Identify which cell holds the provided text, then report its [X, Y] central coordinate. 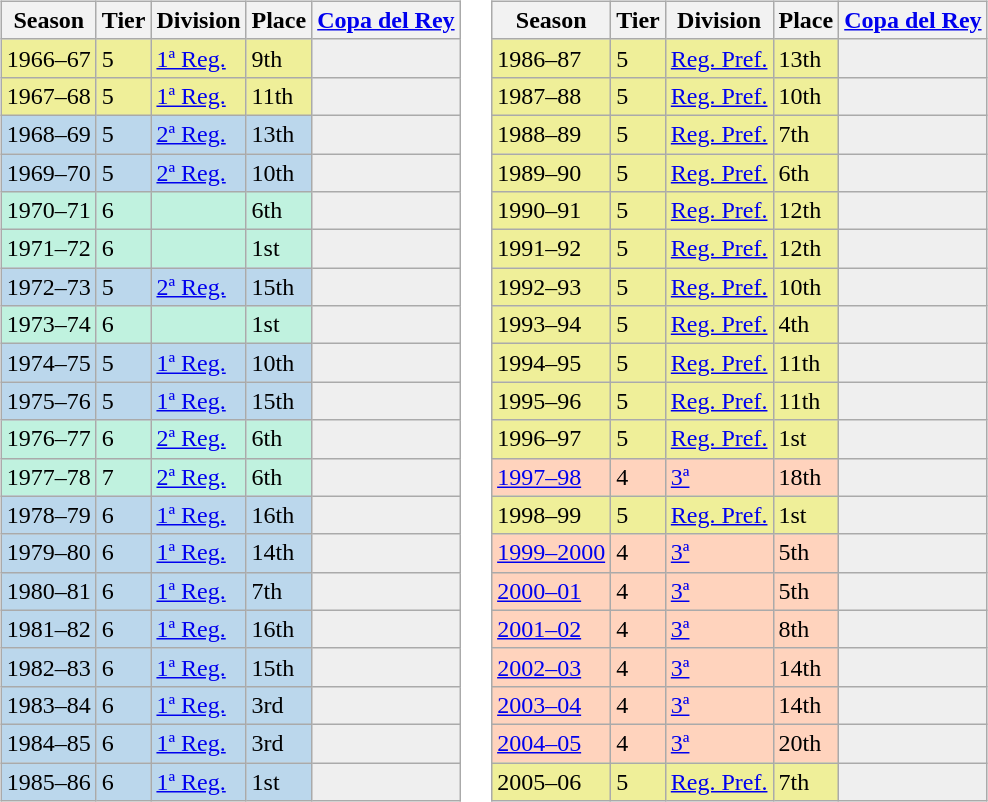
9th [279, 58]
1987–88 [552, 96]
1970–71 [48, 211]
2000–01 [552, 591]
1974–75 [48, 363]
1998–99 [552, 515]
1997–98 [552, 477]
2004–05 [552, 743]
1988–89 [552, 134]
1994–95 [552, 363]
1968–69 [48, 134]
1982–83 [48, 667]
1969–70 [48, 173]
1966–67 [48, 58]
2001–02 [552, 629]
1971–72 [48, 249]
1975–76 [48, 401]
1980–81 [48, 591]
1983–84 [48, 705]
1986–87 [552, 58]
1999–2000 [552, 553]
7 [124, 477]
2002–03 [552, 667]
1993–94 [552, 325]
1984–85 [48, 743]
1995–96 [552, 401]
1978–79 [48, 515]
8th [806, 629]
2005–06 [552, 781]
18th [806, 477]
1979–80 [48, 553]
1991–92 [552, 249]
1977–78 [48, 477]
1976–77 [48, 439]
1985–86 [48, 781]
20th [806, 743]
1973–74 [48, 325]
2003–04 [552, 705]
1990–91 [552, 211]
1981–82 [48, 629]
1967–68 [48, 96]
1972–73 [48, 287]
1992–93 [552, 287]
1996–97 [552, 439]
4th [806, 325]
1989–90 [552, 173]
